Detect which cell encompasses the target text, then output its [x, y] center coordinate. 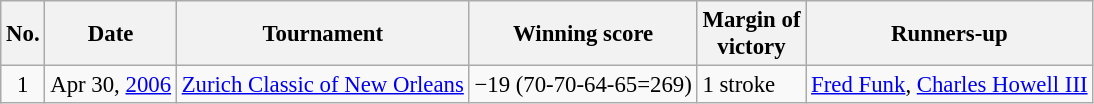
Runners-up [950, 34]
Fred Funk, Charles Howell III [950, 85]
Zurich Classic of New Orleans [322, 85]
Winning score [583, 34]
−19 (70-70-64-65=269) [583, 85]
Margin ofvictory [752, 34]
Apr 30, 2006 [110, 85]
1 [23, 85]
Date [110, 34]
Tournament [322, 34]
1 stroke [752, 85]
No. [23, 34]
